Output the (x, y) coordinate of the center of the cell containing the given text.  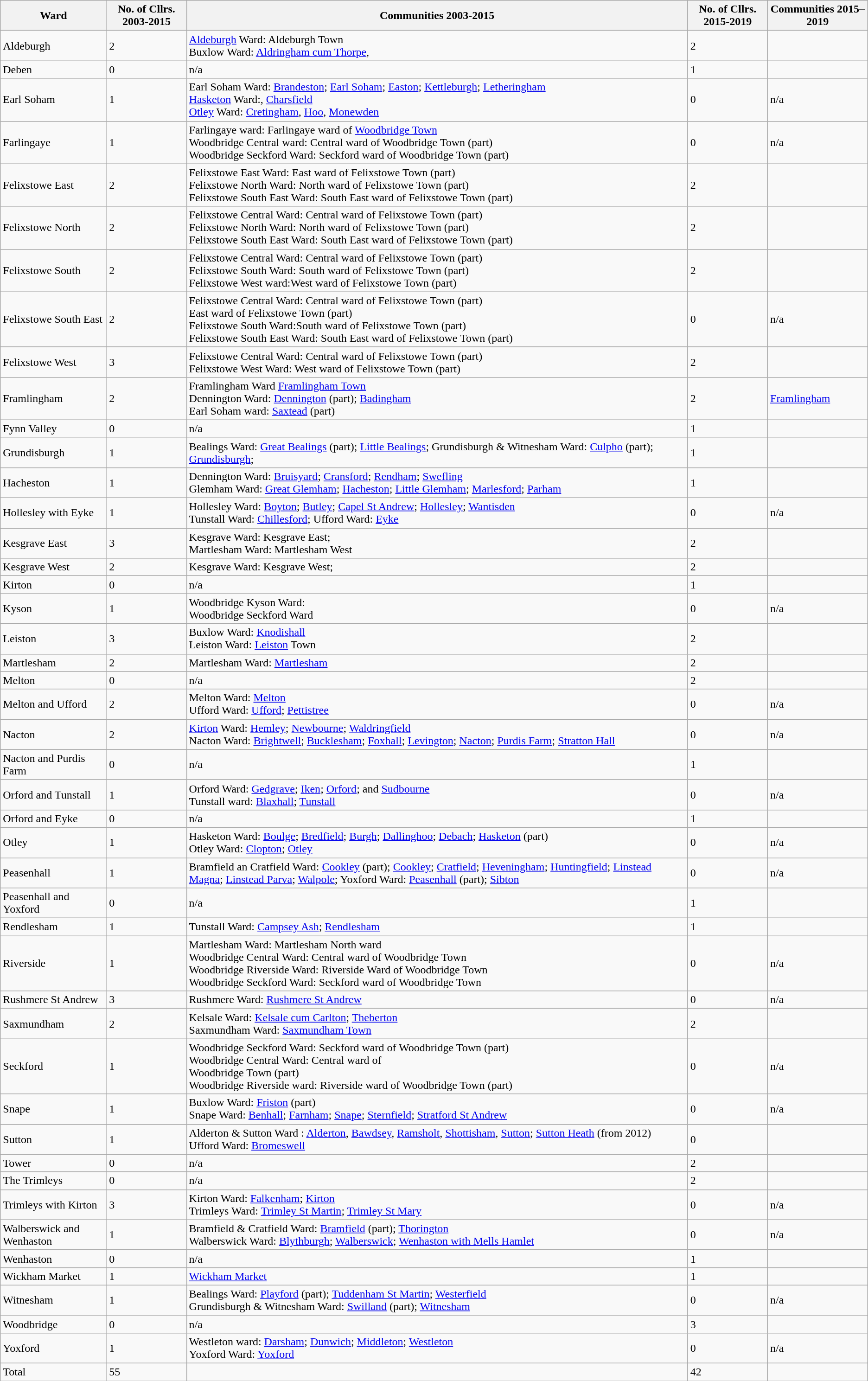
Earl Soham (54, 100)
Alderton & Sutton Ward : Alderton, Bawdsey, Ramsholt, Shottisham, Sutton; Sutton Heath (from 2012)Ufford Ward: Bromeswell (437, 1139)
Nacton (54, 735)
Orford and Eyke (54, 818)
Kesgrave Ward: Kesgrave East;Martlesham Ward: Martlesham West (437, 543)
Felixstowe North (54, 228)
42 (728, 1372)
Felixstowe South (54, 270)
Communities 2003-2015 (437, 16)
Total (54, 1372)
Wenhaston (54, 1259)
Leiston (54, 639)
Bealings Ward: Great Bealings (part); Little Bealings; Grundisburgh & Witnesham Ward: Culpho (part); Grundisburgh; (437, 453)
Hollesley with Eyke (54, 513)
Felixstowe East (54, 185)
Nacton and Purdis Farm (54, 764)
Kesgrave West (54, 567)
Melton and Ufford (54, 704)
Framlingham Ward Framlingham TownDennington Ward: Dennington (part); BadinghamEarl Soham ward: Saxtead (part) (437, 398)
No. of Cllrs. 2003-2015 (147, 16)
Melton Ward: MeltonUfford Ward: Ufford; Pettistree (437, 704)
Kirton Ward: Falkenham; KirtonTrimleys Ward: Trimley St Martin; Trimley St Mary (437, 1205)
Hollesley Ward: Boyton; Butley; Capel St Andrew; Hollesley; WantisdenTunstall Ward: Chillesford; Ufford Ward: Eyke (437, 513)
Walberswick and Wenhaston (54, 1234)
Orford and Tunstall (54, 795)
Tower (54, 1163)
Woodbridge Kyson Ward:Woodbridge Seckford Ward (437, 608)
55 (147, 1372)
Riverside (54, 964)
Felixstowe South East (54, 319)
Deben (54, 70)
Earl Soham Ward: Brandeston; Earl Soham; Easton; Kettleburgh; LetheringhamHasketon Ward:, CharsfieldOtley Ward: Cretingham, Hoo, Monewden (437, 100)
Bealings Ward: Playford (part); Tuddenham St Martin; Westerfield Grundisburgh & Witnesham Ward: Swilland (part); Witnesham (437, 1300)
Buxlow Ward: Friston (part)Snape Ward: Benhall; Farnham; Snape; Sternfield; Stratford St Andrew (437, 1109)
Westleton ward: Darsham; Dunwich; Middleton; WestletonYoxford Ward: Yoxford (437, 1349)
Aldeburgh Ward: Aldeburgh TownBuxlow Ward: Aldringham cum Thorpe, (437, 45)
Kesgrave East (54, 543)
Buxlow Ward: KnodishallLeiston Ward: Leiston Town (437, 639)
Ward (54, 16)
Woodbridge (54, 1324)
Yoxford (54, 1349)
Snape (54, 1109)
Grundisburgh (54, 453)
Martlesham (54, 663)
Bramfield & Cratfield Ward: Bramfield (part); Thorington Walberswick Ward: Blythburgh; Walberswick; Wenhaston with Mells Hamlet (437, 1234)
Trimleys with Kirton (54, 1205)
Tunstall Ward: Campsey Ash; Rendlesham (437, 927)
The Trimleys (54, 1181)
Kesgrave Ward: Kesgrave West; (437, 567)
Dennington Ward: Bruisyard; Cransford; Rendham; Swefling Glemham Ward: Great Glemham; Hacheston; Little Glemham; Marlesford; Parham (437, 483)
Farlingaye (54, 142)
Hacheston (54, 483)
Fynn Valley (54, 428)
Aldeburgh (54, 45)
Peasenhall and Yoxford (54, 903)
Felixstowe Central Ward: Central ward of Felixstowe Town (part)Felixstowe West Ward: West ward of Felixstowe Town (part) (437, 362)
Melton (54, 680)
Hasketon Ward: Boulge; Bredfield; Burgh; Dallinghoo; Debach; Hasketon (part)Otley Ward: Clopton; Otley (437, 842)
Felixstowe West (54, 362)
Otley (54, 842)
Peasenhall (54, 873)
Kyson (54, 608)
Rendlesham (54, 927)
Orford Ward: Gedgrave; Iken; Orford; and SudbourneTunstall ward: Blaxhall; Tunstall (437, 795)
Witnesham (54, 1300)
Martlesham Ward: Martlesham (437, 663)
Kelsale Ward: Kelsale cum Carlton; ThebertonSaxmundham Ward: Saxmundham Town (437, 1024)
Rushmere St Andrew (54, 1000)
Kirton (54, 585)
Rushmere Ward: Rushmere St Andrew (437, 1000)
No. of Cllrs. 2015-2019 (728, 16)
Seckford (54, 1067)
Sutton (54, 1139)
Saxmundham (54, 1024)
Communities 2015–2019 (818, 16)
Kirton Ward: Hemley; Newbourne; WaldringfieldNacton Ward: Brightwell; Bucklesham; Foxhall; Levington; Nacton; Purdis Farm; Stratton Hall (437, 735)
